Return [x, y] of the center of cell containing provided text 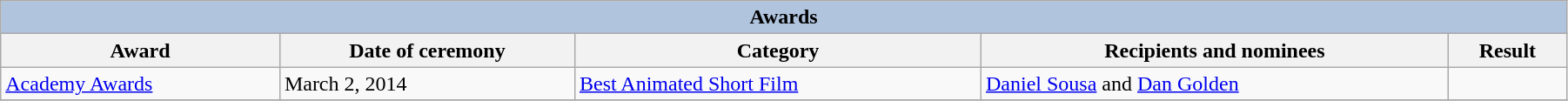
Recipients and nominees [1215, 50]
Academy Awards [141, 84]
Category [778, 50]
Award [141, 50]
March 2, 2014 [426, 84]
Daniel Sousa and Dan Golden [1215, 84]
Awards [784, 17]
Result [1507, 50]
Best Animated Short Film [778, 84]
Date of ceremony [426, 50]
